Locate the cell with the specified text and output its [x, y] center coordinate. 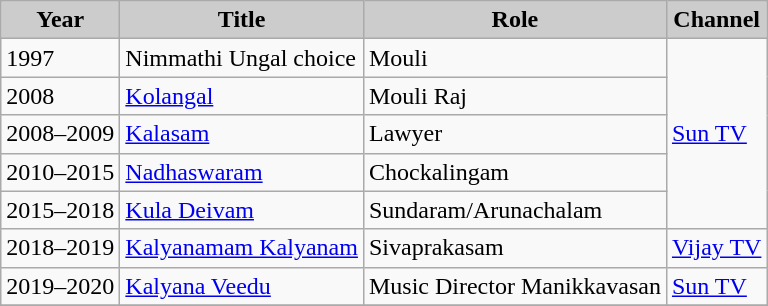
2018–2019 [60, 248]
Channel [716, 20]
2008 [60, 96]
Sivaprakasam [514, 248]
2010–2015 [60, 172]
Nadhaswaram [242, 172]
Chockalingam [514, 172]
2019–2020 [60, 286]
Kalyanamam Kalyanam [242, 248]
2008–2009 [60, 134]
1997 [60, 58]
Nimmathi Ungal choice [242, 58]
Year [60, 20]
Lawyer [514, 134]
Sundaram/Arunachalam [514, 210]
Music Director Manikkavasan [514, 286]
Kula Deivam [242, 210]
Mouli [514, 58]
Kolangal [242, 96]
Title [242, 20]
Mouli Raj [514, 96]
Kalyana Veedu [242, 286]
Vijay TV [716, 248]
Kalasam [242, 134]
Role [514, 20]
2015–2018 [60, 210]
